Detect which cell encompasses the target text, then output its [x, y] center coordinate. 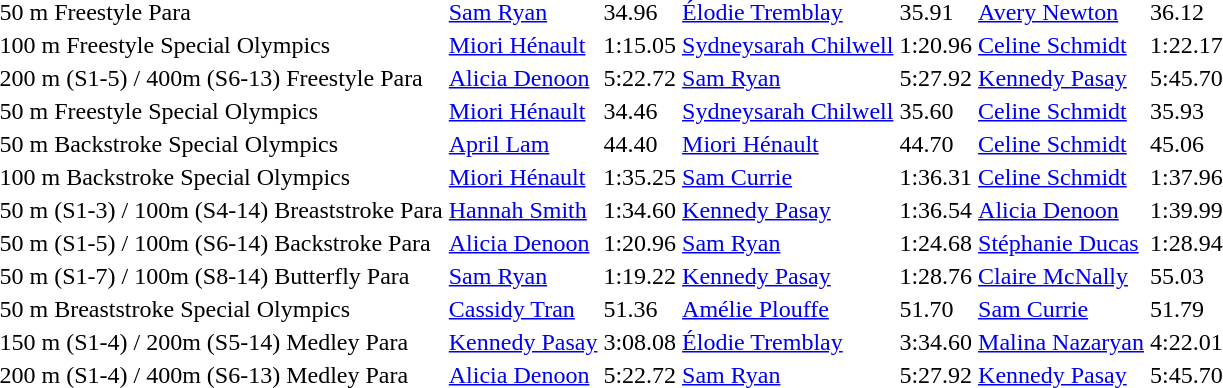
3:08.08 [640, 342]
Malina Nazaryan [1062, 342]
51.36 [640, 309]
1:36.54 [936, 210]
1:28.76 [936, 276]
3:34.60 [936, 342]
Hannah Smith [523, 210]
1:15.05 [640, 45]
1:34.60 [640, 210]
34.46 [640, 111]
35.60 [936, 111]
1:19.22 [640, 276]
Élodie Tremblay [788, 342]
1:24.68 [936, 243]
April Lam [523, 144]
44.40 [640, 144]
Stéphanie Ducas [1062, 243]
Cassidy Tran [523, 309]
5:27.92 [936, 78]
Amélie Plouffe [788, 309]
5:22.72 [640, 78]
1:35.25 [640, 177]
44.70 [936, 144]
1:36.31 [936, 177]
51.70 [936, 309]
Claire McNally [1062, 276]
